Determine the (X, Y) coordinate at the center of the cell enclosing the given text.  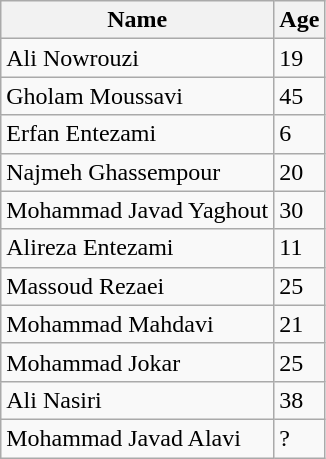
19 (300, 58)
11 (300, 248)
6 (300, 134)
Ali Nowrouzi (138, 58)
Alireza Entezami (138, 248)
21 (300, 324)
45 (300, 96)
Mohammad Javad Alavi (138, 438)
Age (300, 20)
Gholam Moussavi (138, 96)
30 (300, 210)
Mohammad Jokar (138, 362)
Name (138, 20)
Massoud Rezaei (138, 286)
Mohammad Mahdavi (138, 324)
38 (300, 400)
Najmeh Ghassempour (138, 172)
Ali Nasiri (138, 400)
20 (300, 172)
Mohammad Javad Yaghout (138, 210)
Erfan Entezami (138, 134)
? (300, 438)
